Determine the (x, y) coordinate at the center of the cell enclosing the given text.  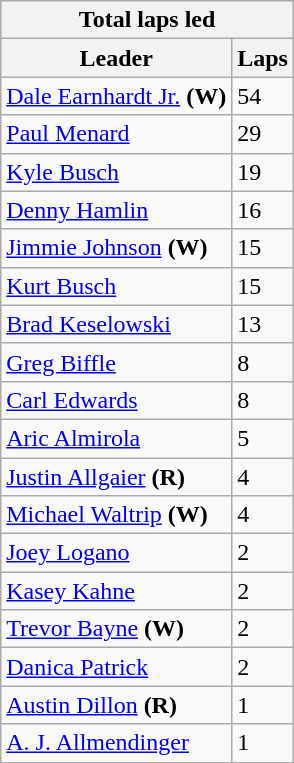
Aric Almirola (116, 438)
Paul Menard (116, 134)
5 (263, 438)
Danica Patrick (116, 667)
Brad Keselowski (116, 324)
Greg Biffle (116, 362)
Kasey Kahne (116, 591)
Laps (263, 58)
Michael Waltrip (W) (116, 515)
Trevor Bayne (W) (116, 629)
Justin Allgaier (R) (116, 477)
Total laps led (148, 20)
19 (263, 172)
Kurt Busch (116, 286)
16 (263, 210)
Joey Logano (116, 553)
13 (263, 324)
54 (263, 96)
Kyle Busch (116, 172)
Jimmie Johnson (W) (116, 248)
Austin Dillon (R) (116, 705)
29 (263, 134)
Dale Earnhardt Jr. (W) (116, 96)
Carl Edwards (116, 400)
A. J. Allmendinger (116, 743)
Leader (116, 58)
Denny Hamlin (116, 210)
